Identify which cell holds the provided text, then report its (X, Y) central coordinate. 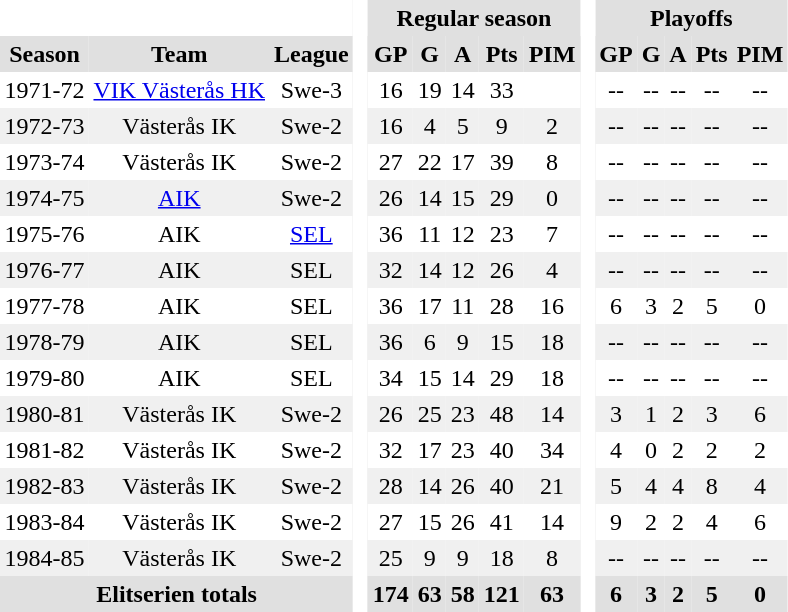
Team (180, 54)
Swe-3 (312, 90)
1974-75 (44, 198)
Elitserien totals (176, 594)
1 (651, 414)
1975-76 (44, 234)
1984-85 (44, 558)
1982-83 (44, 486)
Regular season (474, 18)
7 (552, 234)
1981-82 (44, 450)
58 (462, 594)
33 (502, 90)
21 (552, 486)
121 (502, 594)
48 (502, 414)
39 (502, 162)
19 (430, 90)
22 (430, 162)
1971-72 (44, 90)
1973-74 (44, 162)
VIK Västerås HK (180, 90)
1979-80 (44, 378)
41 (502, 522)
Playoffs (692, 18)
1978-79 (44, 342)
174 (390, 594)
1977-78 (44, 306)
League (312, 54)
1983-84 (44, 522)
Season (44, 54)
1972-73 (44, 126)
1980-81 (44, 414)
1976-77 (44, 270)
